Provide the (x, y) coordinate of the cell's center where the given text is located.  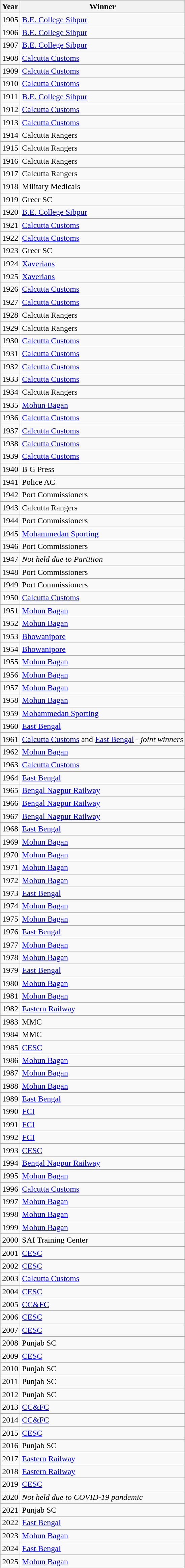
2019 (10, 1484)
1963 (10, 765)
1914 (10, 135)
1986 (10, 1060)
1908 (10, 58)
1924 (10, 264)
1929 (10, 328)
2024 (10, 1548)
1921 (10, 225)
1932 (10, 366)
1976 (10, 932)
1995 (10, 1176)
Military Medicals (102, 187)
B G Press (102, 469)
1938 (10, 444)
1933 (10, 379)
1944 (10, 521)
1969 (10, 842)
1981 (10, 996)
1951 (10, 611)
1927 (10, 302)
1919 (10, 200)
2007 (10, 1330)
1984 (10, 1035)
2013 (10, 1407)
1972 (10, 880)
1926 (10, 289)
2018 (10, 1471)
1967 (10, 816)
1980 (10, 983)
1961 (10, 739)
1954 (10, 649)
1905 (10, 20)
1935 (10, 405)
Winner (102, 7)
SAI Training Center (102, 1240)
1923 (10, 251)
1996 (10, 1189)
Not held due to COVID-19 pandemic (102, 1497)
2022 (10, 1523)
2014 (10, 1420)
1974 (10, 906)
Not held due to Partition (102, 559)
1977 (10, 945)
1941 (10, 482)
1940 (10, 469)
1985 (10, 1047)
1948 (10, 572)
1915 (10, 148)
2005 (10, 1304)
1970 (10, 855)
1993 (10, 1150)
2008 (10, 1343)
1957 (10, 688)
1999 (10, 1227)
1950 (10, 598)
1991 (10, 1124)
2009 (10, 1356)
1942 (10, 495)
1962 (10, 752)
1964 (10, 777)
1912 (10, 109)
2002 (10, 1266)
1973 (10, 893)
1928 (10, 315)
2006 (10, 1317)
1956 (10, 675)
1979 (10, 970)
1910 (10, 84)
1931 (10, 353)
2003 (10, 1279)
2020 (10, 1497)
1936 (10, 418)
1906 (10, 32)
1987 (10, 1073)
1989 (10, 1099)
2001 (10, 1253)
2015 (10, 1433)
1943 (10, 508)
1952 (10, 623)
1966 (10, 803)
2012 (10, 1394)
1911 (10, 97)
1934 (10, 392)
1975 (10, 919)
1953 (10, 636)
1960 (10, 726)
1968 (10, 829)
1994 (10, 1163)
1925 (10, 276)
Calcutta Customs and East Bengal - joint winners (102, 739)
1983 (10, 1022)
1997 (10, 1202)
2000 (10, 1240)
2017 (10, 1459)
1930 (10, 341)
2016 (10, 1446)
1959 (10, 713)
1949 (10, 585)
2010 (10, 1368)
1939 (10, 456)
1971 (10, 868)
1978 (10, 957)
1918 (10, 187)
1920 (10, 212)
1907 (10, 45)
1998 (10, 1215)
1916 (10, 161)
1946 (10, 546)
2021 (10, 1510)
1982 (10, 1009)
1922 (10, 238)
1958 (10, 700)
1990 (10, 1112)
2011 (10, 1381)
1913 (10, 122)
1965 (10, 791)
Police AC (102, 482)
2023 (10, 1536)
2004 (10, 1292)
1937 (10, 431)
1909 (10, 71)
Year (10, 7)
1992 (10, 1137)
2025 (10, 1561)
1955 (10, 662)
1947 (10, 559)
1917 (10, 174)
1988 (10, 1086)
1945 (10, 533)
